Output the [X, Y] coordinate of the center of the cell containing the given text.  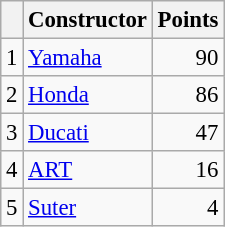
90 [188, 58]
3 [12, 133]
47 [188, 133]
Points [188, 20]
2 [12, 95]
1 [12, 58]
86 [188, 95]
Yamaha [88, 58]
16 [188, 170]
5 [12, 208]
ART [88, 170]
Ducati [88, 133]
Suter [88, 208]
Honda [88, 95]
Constructor [88, 20]
